Scan for the cell matching the given text and deliver its [X, Y] coordinate at center. 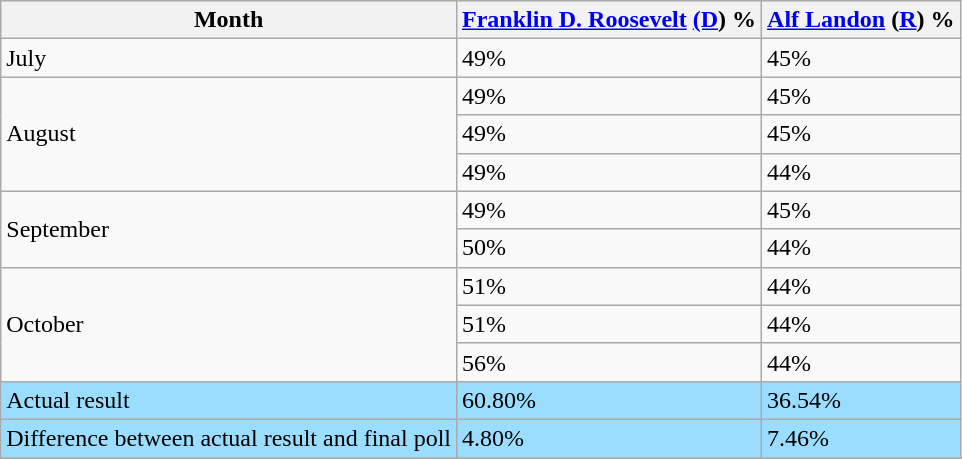
August [229, 134]
Alf Landon (R) % [861, 20]
September [229, 229]
Difference between actual result and final poll [229, 438]
50% [610, 248]
36.54% [861, 400]
7.46% [861, 438]
Month [229, 20]
July [229, 58]
4.80% [610, 438]
60.80% [610, 400]
56% [610, 362]
Franklin D. Roosevelt (D) % [610, 20]
October [229, 324]
Actual result [229, 400]
